Pinpoint the cell where the given text exists, returning its [X, Y] midpoint coordinate. 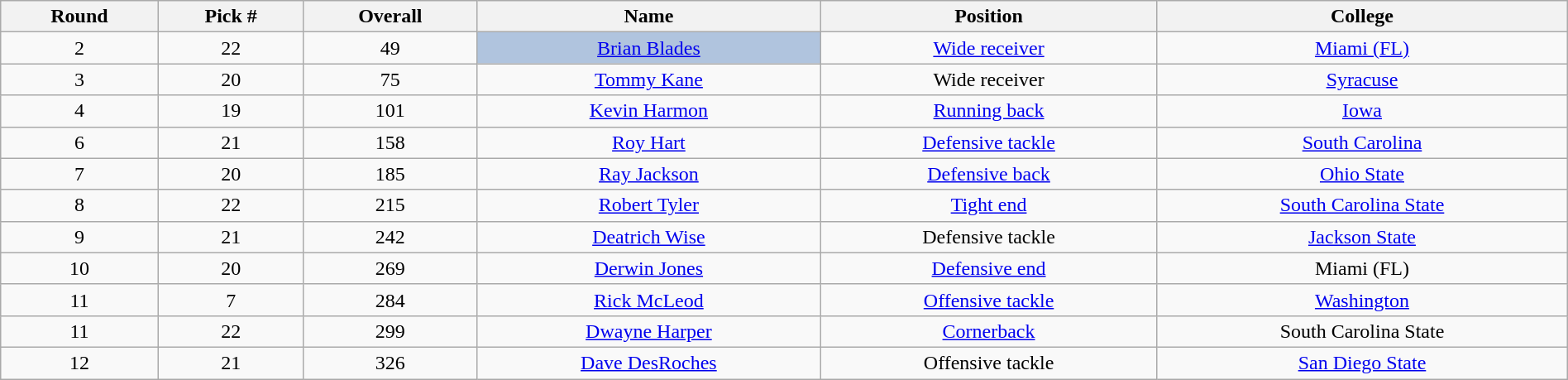
College [1363, 17]
Running back [988, 111]
Washington [1363, 300]
Deatrich Wise [648, 237]
3 [79, 79]
326 [390, 363]
San Diego State [1363, 363]
299 [390, 331]
Defensive end [988, 268]
Kevin Harmon [648, 111]
75 [390, 79]
Tommy Kane [648, 79]
Pick # [231, 17]
Cornerback [988, 331]
Name [648, 17]
12 [79, 363]
4 [79, 111]
Round [79, 17]
101 [390, 111]
Jackson State [1363, 237]
Ray Jackson [648, 174]
Ohio State [1363, 174]
Tight end [988, 205]
Overall [390, 17]
South Carolina [1363, 142]
Defensive back [988, 174]
8 [79, 205]
Brian Blades [648, 48]
215 [390, 205]
Syracuse [1363, 79]
19 [231, 111]
Dwayne Harper [648, 331]
Derwin Jones [648, 268]
Robert Tyler [648, 205]
Dave DesRoches [648, 363]
10 [79, 268]
158 [390, 142]
284 [390, 300]
9 [79, 237]
6 [79, 142]
Rick McLeod [648, 300]
185 [390, 174]
2 [79, 48]
Roy Hart [648, 142]
49 [390, 48]
Iowa [1363, 111]
269 [390, 268]
Position [988, 17]
242 [390, 237]
